From the cell containing the given text, extract its center point as (x, y) coordinate. 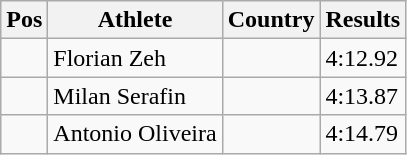
Country (271, 20)
4:14.79 (363, 134)
Antonio Oliveira (135, 134)
Milan Serafin (135, 96)
Results (363, 20)
Florian Zeh (135, 58)
4:13.87 (363, 96)
4:12.92 (363, 58)
Pos (24, 20)
Athlete (135, 20)
